Scan for the cell matching the given text and deliver its [x, y] coordinate at center. 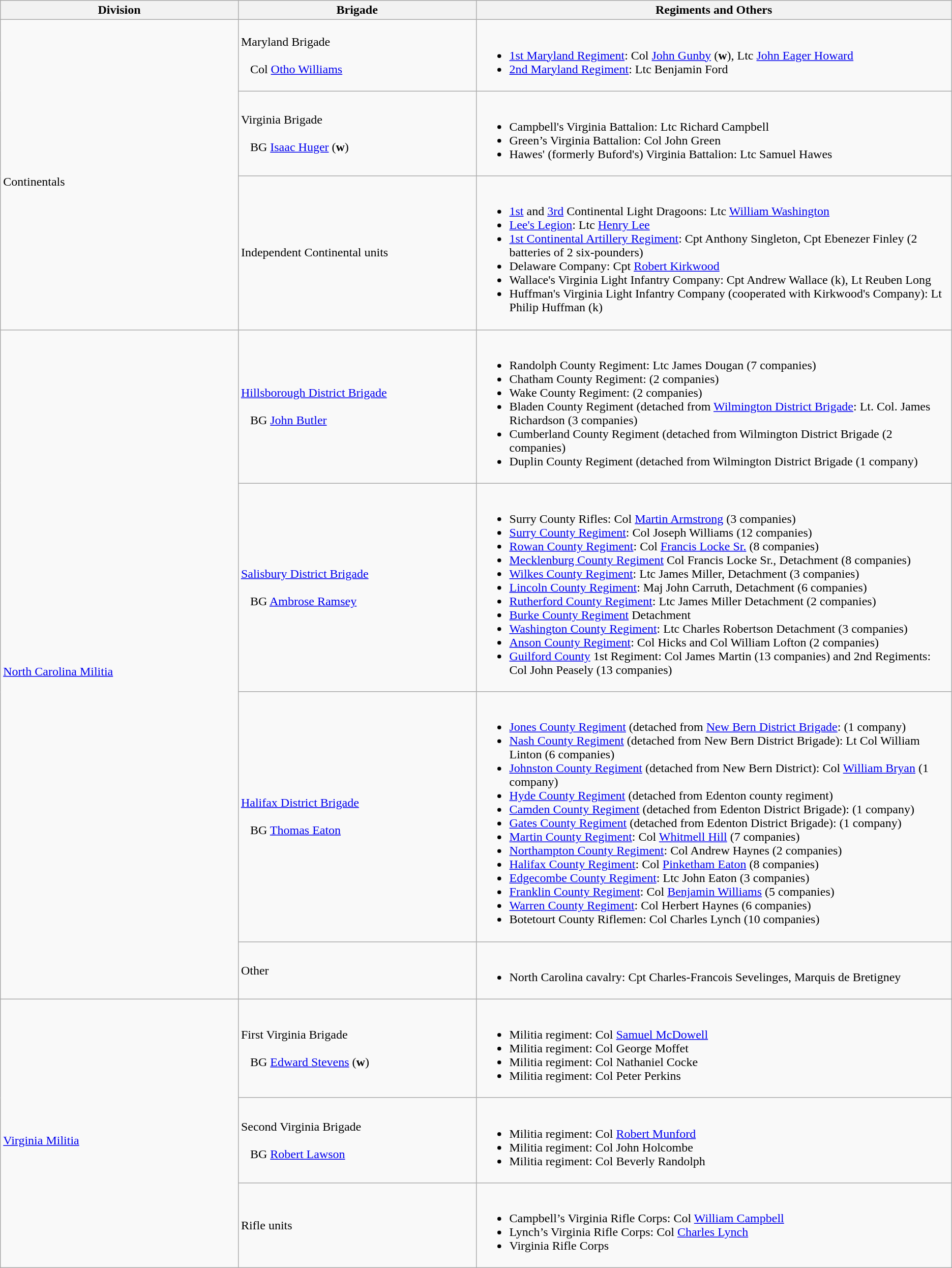
Campbell’s Virginia Rifle Corps: Col William CampbellLynch’s Virginia Rifle Corps: Col Charles LynchVirginia Rifle Corps [714, 1225]
Second Virginia Brigade BG Robert Lawson [357, 1140]
Regiments and Others [714, 10]
Brigade [357, 10]
1st Maryland Regiment: Col John Gunby (w), Ltc John Eager Howard2nd Maryland Regiment: Ltc Benjamin Ford [714, 55]
North Carolina Militia [120, 664]
Other [357, 970]
Virginia Militia [120, 1133]
Continentals [120, 175]
North Carolina cavalry: Cpt Charles-Francois Sevelinges, Marquis de Bretigney [714, 970]
First Virginia Brigade BG Edward Stevens (w) [357, 1048]
Salisbury District Brigade BG Ambrose Ramsey [357, 587]
Rifle units [357, 1225]
Independent Continental units [357, 253]
Halifax District Brigade BG Thomas Eaton [357, 817]
Hillsborough District Brigade BG John Butler [357, 406]
Maryland Brigade Col Otho Williams [357, 55]
Virginia Brigade BG Isaac Huger (w) [357, 133]
Division [120, 10]
Militia regiment: Col Robert MunfordMilitia regiment: Col John HolcombeMilitia regiment: Col Beverly Randolph [714, 1140]
Militia regiment: Col Samuel McDowellMilitia regiment: Col George MoffetMilitia regiment: Col Nathaniel CockeMilitia regiment: Col Peter Perkins [714, 1048]
